Locate the cell with the specified text and output its [x, y] center coordinate. 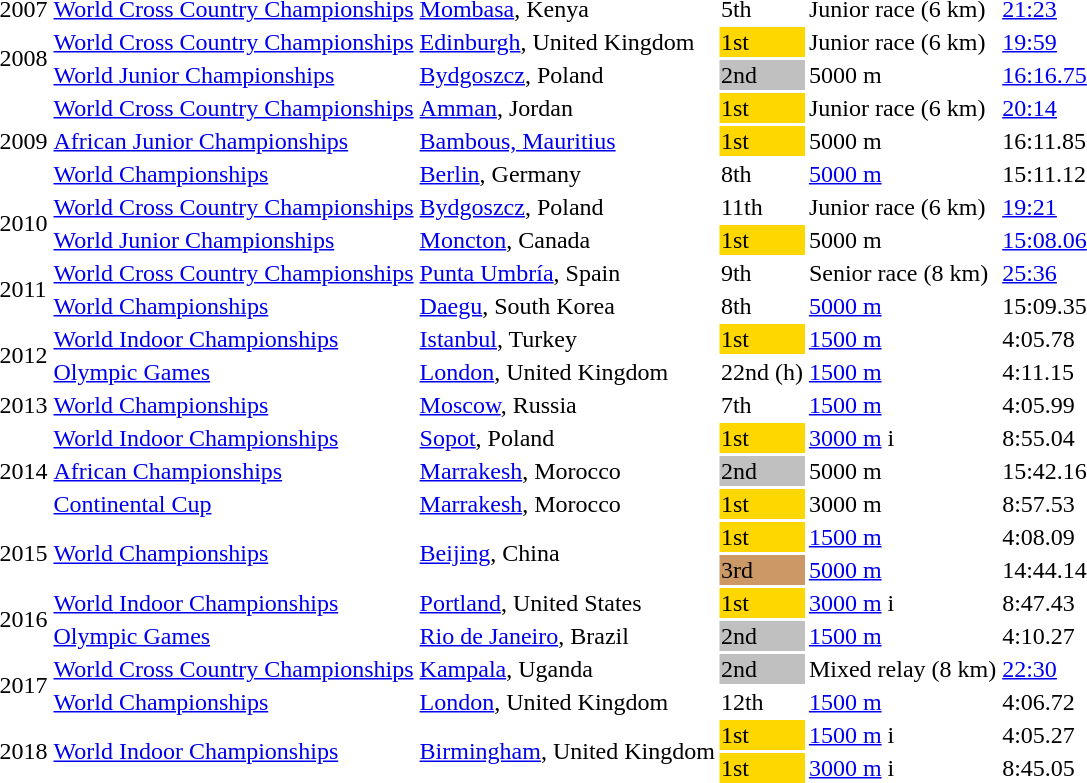
Portland, United States [567, 603]
Berlin, Germany [567, 174]
Daegu, South Korea [567, 306]
Bambous, Mauritius [567, 141]
Mixed relay (8 km) [902, 669]
Istanbul, Turkey [567, 339]
Punta Umbría, Spain [567, 273]
11th [762, 207]
Edinburgh, United Kingdom [567, 42]
Moscow, Russia [567, 405]
3000 m [902, 504]
Moncton, Canada [567, 240]
12th [762, 702]
1500 m i [902, 735]
22nd (h) [762, 372]
Beijing, China [567, 554]
Rio de Janeiro, Brazil [567, 636]
3rd [762, 570]
Birmingham, United Kingdom [567, 752]
7th [762, 405]
Sopot, Poland [567, 438]
Kampala, Uganda [567, 669]
Continental Cup [234, 504]
African Junior Championships [234, 141]
African Championships [234, 471]
9th [762, 273]
Amman, Jordan [567, 108]
Senior race (8 km) [902, 273]
